Detect which cell encompasses the target text, then output its [X, Y] center coordinate. 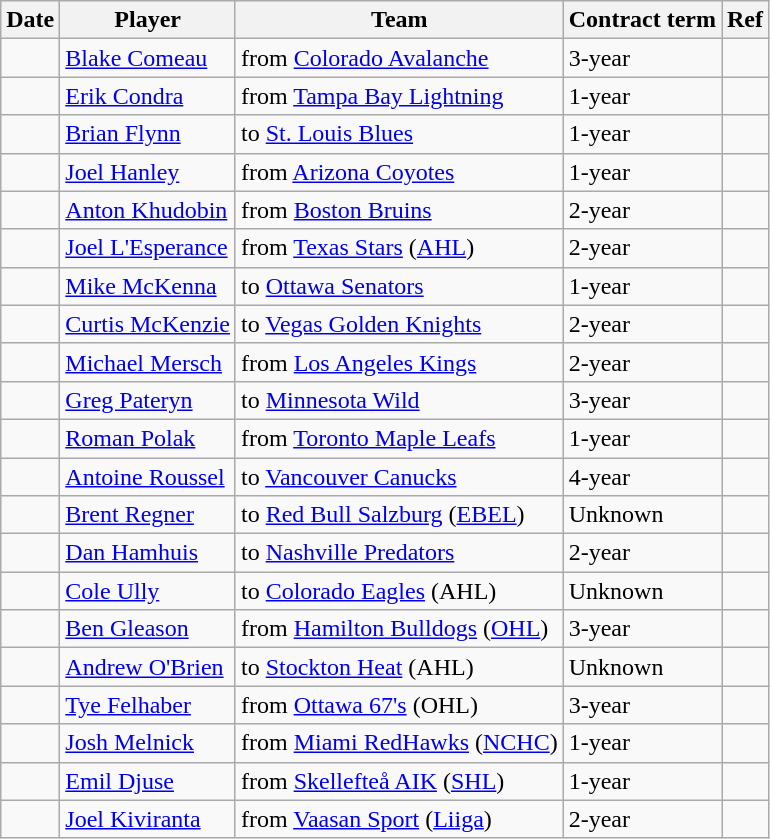
to Ottawa Senators [399, 286]
Ref [746, 20]
from Hamilton Bulldogs (OHL) [399, 629]
Dan Hamhuis [148, 553]
to Vegas Golden Knights [399, 324]
Brian Flynn [148, 134]
Roman Polak [148, 438]
Joel Kiviranta [148, 819]
to Vancouver Canucks [399, 477]
to Minnesota Wild [399, 400]
Date [30, 20]
Mike McKenna [148, 286]
to Colorado Eagles (AHL) [399, 591]
Contract term [642, 20]
to St. Louis Blues [399, 134]
Anton Khudobin [148, 210]
from Skellefteå AIK (SHL) [399, 781]
from Arizona Coyotes [399, 172]
from Tampa Bay Lightning [399, 96]
Emil Djuse [148, 781]
Josh Melnick [148, 743]
to Nashville Predators [399, 553]
4-year [642, 477]
Ben Gleason [148, 629]
Joel L'Esperance [148, 248]
from Ottawa 67's (OHL) [399, 705]
Erik Condra [148, 96]
to Red Bull Salzburg (EBEL) [399, 515]
from Vaasan Sport (Liiga) [399, 819]
Cole Ully [148, 591]
Brent Regner [148, 515]
Greg Pateryn [148, 400]
from Texas Stars (AHL) [399, 248]
Michael Mersch [148, 362]
Player [148, 20]
from Miami RedHawks (NCHC) [399, 743]
from Los Angeles Kings [399, 362]
Tye Felhaber [148, 705]
from Toronto Maple Leafs [399, 438]
from Colorado Avalanche [399, 58]
Blake Comeau [148, 58]
Joel Hanley [148, 172]
Antoine Roussel [148, 477]
to Stockton Heat (AHL) [399, 667]
Curtis McKenzie [148, 324]
Team [399, 20]
Andrew O'Brien [148, 667]
from Boston Bruins [399, 210]
